Capture the cell that displays the provided text and extract its (x, y) central coordinate. 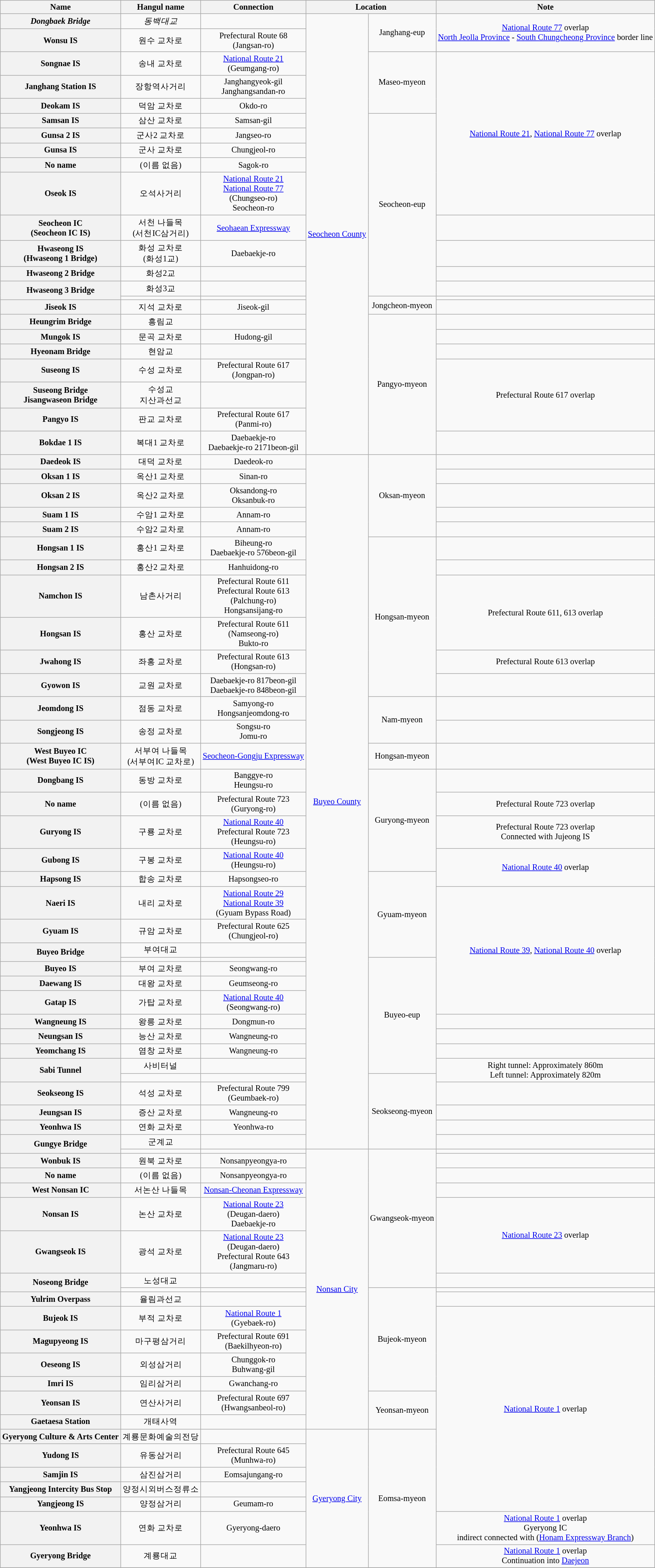
삼산 교차로 (161, 120)
좌홍 교차로 (161, 662)
Chungjeol-ro (253, 150)
개태사역 (161, 1422)
West Buyeo IC(West Buyeo IC IS) (61, 756)
Hyeonam Bridge (61, 352)
Oseok IS (61, 194)
Janghangyeok-gilJanghangsandan-ro (253, 87)
Prefectural Route 611(Namseong-ro)Bukto-ro (253, 634)
Gwangseok IS (61, 1252)
원북 교차로 (161, 1161)
Hwaseong 2 Bridge (61, 273)
Guryong-myeon (402, 820)
Jangseo-ro (253, 136)
연산사거리 (161, 1403)
Seocheon IC(Seocheon IC IS) (61, 228)
Imri IS (61, 1383)
Prefectural Route 613 overlap (545, 662)
Samsan-gil (253, 120)
National Route 21National Route 77(Chungseo-ro)Seocheon-ro (253, 194)
Bujeok-myeon (402, 1339)
Yangjeong IS (61, 1504)
Banggye-roHeungsu-ro (253, 780)
Seokseong-myeon (402, 1111)
Gyowon IS (61, 685)
Geumseong-ro (253, 983)
Sagok-ro (253, 165)
외성삼거리 (161, 1365)
삼진삼거리 (161, 1474)
Prefectural Route 645(Munhwa-ro) (253, 1455)
Prefectural Route 617(Panmi-ro) (253, 419)
장항역사거리 (161, 87)
Gatap IS (61, 1002)
Sabi Tunnel (61, 1070)
군사2 교차로 (161, 136)
Gungye Bridge (61, 1144)
흥림교 (161, 322)
Prefectural Route 723(Guryong-ro) (253, 804)
Suam 1 IS (61, 515)
Oksandong-roOksanbuk-ro (253, 495)
Samyong-roHongsanjeomdong-ro (253, 708)
National Route 21, National Route 77 overlap (545, 133)
Daebaekje-ro 817beon-gilDaebaekje-ro 848beon-gil (253, 685)
서논산 나들목 (161, 1190)
화성3교 (161, 289)
화성 교차로(화성1교) (161, 253)
Yeomchang IS (61, 1051)
율림과선교 (161, 1299)
홍산 교차로 (161, 634)
Connection (253, 7)
Hanhuidong-ro (253, 567)
Wonbuk IS (61, 1161)
내리 교차로 (161, 903)
Yeonsan IS (61, 1403)
Neungsan IS (61, 1036)
Jeungsan IS (61, 1112)
Hwaseong 3 Bridge (61, 290)
National Route 39, National Route 40 overlap (545, 950)
Hwaseong IS(Hwaseong 1 Bridge) (61, 253)
Bokdae 1 IS (61, 442)
원수 교차로 (161, 40)
염창 교차로 (161, 1051)
National Route 77 overlapNorth Jeolla Province - South Chungcheong Province border line (545, 33)
현암교 (161, 352)
Prefectural Route 617 overlap (545, 394)
판교 교차로 (161, 419)
부여 교차로 (161, 969)
복대1 교차로 (161, 442)
Jeomdong IS (61, 708)
Pangyo IS (61, 419)
Prefectural Route 691(Baekilhyeon-ro) (253, 1341)
National Route 1 overlapContinuation into Daejeon (545, 1556)
옥산1 교차로 (161, 477)
Suseong IS (61, 370)
구봉 교차로 (161, 860)
군사 교차로 (161, 150)
Buyeo IS (61, 969)
대덕 교차로 (161, 461)
Eomsajungang-ro (253, 1474)
임리삼거리 (161, 1383)
Gwangseok-myeon (402, 1218)
유동삼거리 (161, 1455)
National Route 40Prefectural Route 723(Heungsu-ro) (253, 832)
교원 교차로 (161, 685)
덕암 교차로 (161, 106)
Location (371, 7)
수성 교차로 (161, 370)
Gwanchang-ro (253, 1383)
Geumam-ro (253, 1504)
Gyeryong Bridge (61, 1556)
Hongsan 1 IS (61, 548)
Buyeo County (337, 802)
점동 교차로 (161, 708)
동백대교 (161, 21)
National Route 29National Route 39(Gyuam Bypass Road) (253, 903)
Dongmun-ro (253, 1021)
Prefectural Route 697(Hwangsanbeol-ro) (253, 1403)
Janghang-eup (402, 33)
Yeonhwa-ro (253, 1127)
Gyeryong-daero (253, 1528)
Gunsa 2 IS (61, 136)
Note (545, 7)
Gubong IS (61, 860)
왕릉 교차로 (161, 1021)
Yeonsan-myeon (402, 1410)
Jwahong IS (61, 662)
석성 교차로 (161, 1093)
Wonsu IS (61, 40)
옥산2 교차로 (161, 495)
Prefectural Route 613(Hongsan-ro) (253, 662)
National Route 23 overlap (545, 1235)
서부여 나들목(서부여IC 교차로) (161, 756)
Guryong IS (61, 832)
Yangjeong Intercity Bus Stop (61, 1489)
부여대교 (161, 950)
Deokam IS (61, 106)
양정삼거리 (161, 1504)
National Route 23(Deugan-daero)Prefectural Route 643(Jangmaru-ro) (253, 1252)
서천 나들목(서천IC삼거리) (161, 228)
Heungrim Bridge (61, 322)
Daedeok-ro (253, 461)
Prefectural Route 799(Geumbaek-ro) (253, 1093)
능산 교차로 (161, 1036)
Hangul name (161, 7)
Seongwang-ro (253, 969)
Buyeo Bridge (61, 952)
Yulrim Overpass (61, 1299)
Songnae IS (61, 63)
National Route 1 overlapGyeryong ICindirect connected with (Honam Expressway Branch) (545, 1528)
부적 교차로 (161, 1318)
Suam 2 IS (61, 529)
Gunsa IS (61, 150)
Gyeryong Culture & Arts Center (61, 1437)
Seohaean Expressway (253, 228)
Dongbaek Bridge (61, 21)
Oksan-myeon (402, 495)
홍산2 교차로 (161, 567)
Prefectural Route 723 overlap (545, 804)
수성교지산과선교 (161, 395)
Chunggok-roBuhwang-gil (253, 1365)
Nonsan IS (61, 1214)
Buyeo-eup (402, 1015)
Naeri IS (61, 903)
Sinan-ro (253, 477)
Seokseong IS (61, 1093)
계룡대교 (161, 1556)
Jiseok-gil (253, 307)
광석 교차로 (161, 1252)
Dongbang IS (61, 780)
Seocheon County (337, 234)
지석 교차로 (161, 307)
Suseong BridgeJisangwaseon Bridge (61, 395)
Hapsongseo-ro (253, 879)
Name (61, 7)
Nonsan City (337, 1289)
Mungok IS (61, 336)
Gaetaesa Station (61, 1422)
Hongsan IS (61, 634)
마구평삼거리 (161, 1341)
Biheung-roDaebaekje-ro 576beon-gil (253, 548)
Daebaekje-ro (253, 253)
Namchon IS (61, 596)
Prefectural Route 68(Jangsan-ro) (253, 40)
Magupyeong IS (61, 1341)
Eomsa-myeon (402, 1498)
Prefectural Route 723 overlapConnected with Jujeong IS (545, 832)
Jiseok IS (61, 307)
송내 교차로 (161, 63)
구룡 교차로 (161, 832)
Oeseong IS (61, 1365)
Right tunnel: Approximately 860mLeft tunnel: Approximately 820m (545, 1070)
논산 교차로 (161, 1214)
Bujeok IS (61, 1318)
Samsan IS (61, 120)
Gyuam IS (61, 931)
계룡문화예술의전당 (161, 1437)
Hapsong IS (61, 879)
Prefectural Route 611, 613 overlap (545, 612)
National Route 23(Deugan-daero)Daebaekje-ro (253, 1214)
Maseo-myeon (402, 82)
Hongsan 2 IS (61, 567)
West Nonsan IC (61, 1190)
증산 교차로 (161, 1112)
오석사거리 (161, 194)
Pangyo-myeon (402, 385)
Daedeok IS (61, 461)
군계교 (161, 1142)
Seocheon-Gongju Expressway (253, 756)
Daebaekje-roDaebaekje-ro 2171beon-gil (253, 442)
Gyeryong City (337, 1498)
Prefectural Route 617(Jongpan-ro) (253, 370)
규암 교차로 (161, 931)
National Route 21(Geumgang-ro) (253, 63)
노성대교 (161, 1280)
Gyuam-myeon (402, 915)
화성2교 (161, 273)
합송 교차로 (161, 879)
홍산1 교차로 (161, 548)
수암2 교차로 (161, 529)
Wangneung IS (61, 1021)
대왕 교차로 (161, 983)
Okdo-ro (253, 106)
Songjeong IS (61, 732)
송정 교차로 (161, 732)
National Route 1 overlap (545, 1409)
Yudong IS (61, 1455)
Seocheon-eup (402, 204)
Oksan 1 IS (61, 477)
문곡 교차로 (161, 336)
Janghang Station IS (61, 87)
Oksan 2 IS (61, 495)
가탑 교차로 (161, 1002)
National Route 40(Seongwang-ro) (253, 1002)
Nonsan-Cheonan Expressway (253, 1190)
사비터널 (161, 1065)
남촌사거리 (161, 596)
수암1 교차로 (161, 515)
Jongcheon-myeon (402, 305)
Prefectural Route 625(Chungjeol-ro) (253, 931)
National Route 40(Heungsu-ro) (253, 860)
Prefectural Route 611Prefectural Route 613(Palchung-ro)Hongsansijang-ro (253, 596)
Daewang IS (61, 983)
Noseong Bridge (61, 1282)
National Route 1(Gyebaek-ro) (253, 1318)
National Route 40 overlap (545, 867)
Samjin IS (61, 1474)
양정시외버스정류소 (161, 1489)
Hudong-gil (253, 336)
Songsu-roJomu-ro (253, 732)
동방 교차로 (161, 780)
Nam-myeon (402, 719)
